From the cell containing the given text, extract its center point as [X, Y] coordinate. 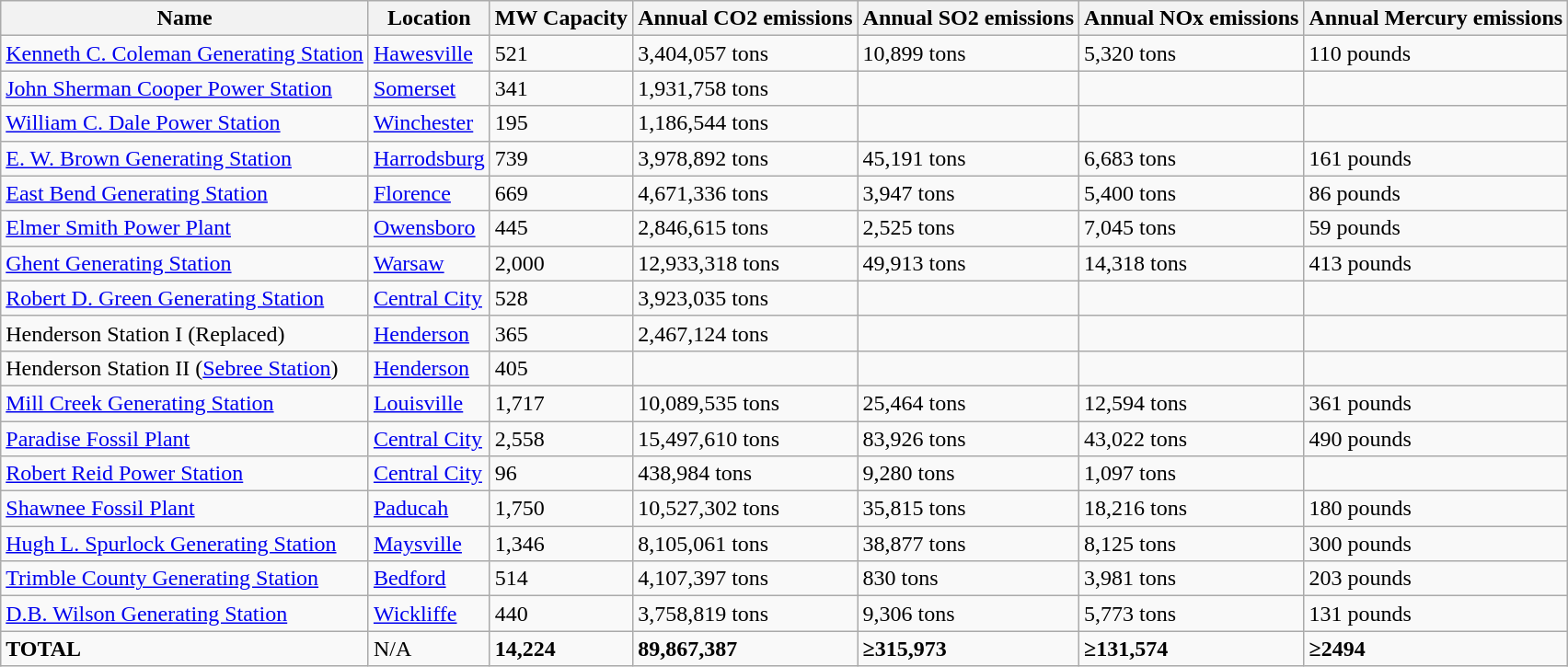
180 pounds [1435, 509]
49,913 tons [968, 263]
14,224 [561, 649]
Maysville [429, 544]
96 [561, 474]
86 pounds [1435, 193]
East Bend Generating Station [185, 193]
Owensboro [429, 228]
18,216 tons [1192, 509]
405 [561, 368]
300 pounds [1435, 544]
10,899 tons [968, 53]
8,125 tons [1192, 544]
Trimble County Generating Station [185, 579]
2,000 [561, 263]
361 pounds [1435, 403]
Name [185, 18]
203 pounds [1435, 579]
10,089,535 tons [745, 403]
1,097 tons [1192, 474]
TOTAL [185, 649]
John Sherman Cooper Power Station [185, 88]
Annual NOx emissions [1192, 18]
110 pounds [1435, 53]
341 [561, 88]
Henderson Station II (Sebree Station) [185, 368]
Kenneth C. Coleman Generating Station [185, 53]
1,346 [561, 544]
1,931,758 tons [745, 88]
521 [561, 53]
Location [429, 18]
N/A [429, 649]
14,318 tons [1192, 263]
William C. Dale Power Station [185, 123]
Winchester [429, 123]
38,877 tons [968, 544]
8,105,061 tons [745, 544]
Annual SO2 emissions [968, 18]
7,045 tons [1192, 228]
E. W. Brown Generating Station [185, 158]
6,683 tons [1192, 158]
2,525 tons [968, 228]
3,978,892 tons [745, 158]
5,400 tons [1192, 193]
830 tons [968, 579]
Paradise Fossil Plant [185, 439]
Somerset [429, 88]
≥315,973 [968, 649]
528 [561, 298]
Paducah [429, 509]
490 pounds [1435, 439]
Annual Mercury emissions [1435, 18]
12,594 tons [1192, 403]
9,280 tons [968, 474]
Henderson Station I (Replaced) [185, 333]
438,984 tons [745, 474]
Robert D. Green Generating Station [185, 298]
83,926 tons [968, 439]
D.B. Wilson Generating Station [185, 614]
Hawesville [429, 53]
1,186,544 tons [745, 123]
Louisville [429, 403]
43,022 tons [1192, 439]
5,773 tons [1192, 614]
89,867,387 [745, 649]
4,671,336 tons [745, 193]
413 pounds [1435, 263]
131 pounds [1435, 614]
Robert Reid Power Station [185, 474]
≥131,574 [1192, 649]
9,306 tons [968, 614]
Annual CO2 emissions [745, 18]
Hugh L. Spurlock Generating Station [185, 544]
365 [561, 333]
10,527,302 tons [745, 509]
3,981 tons [1192, 579]
Wickliffe [429, 614]
440 [561, 614]
445 [561, 228]
2,467,124 tons [745, 333]
1,750 [561, 509]
3,947 tons [968, 193]
3,923,035 tons [745, 298]
Mill Creek Generating Station [185, 403]
45,191 tons [968, 158]
739 [561, 158]
2,846,615 tons [745, 228]
1,717 [561, 403]
25,464 tons [968, 403]
Shawnee Fossil Plant [185, 509]
Harrodsburg [429, 158]
15,497,610 tons [745, 439]
3,758,819 tons [745, 614]
Ghent Generating Station [185, 263]
161 pounds [1435, 158]
Bedford [429, 579]
4,107,397 tons [745, 579]
Florence [429, 193]
514 [561, 579]
5,320 tons [1192, 53]
MW Capacity [561, 18]
35,815 tons [968, 509]
669 [561, 193]
3,404,057 tons [745, 53]
2,558 [561, 439]
195 [561, 123]
≥2494 [1435, 649]
Warsaw [429, 263]
12,933,318 tons [745, 263]
59 pounds [1435, 228]
Elmer Smith Power Plant [185, 228]
